Pinpoint the cell where the given text exists, returning its [x, y] midpoint coordinate. 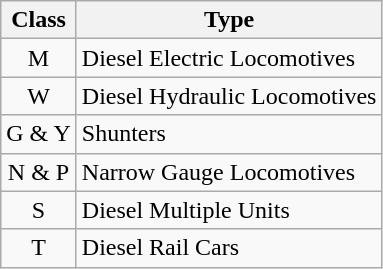
N & P [39, 172]
W [39, 96]
S [39, 210]
Class [39, 20]
Narrow Gauge Locomotives [229, 172]
G & Y [39, 134]
Shunters [229, 134]
Diesel Hydraulic Locomotives [229, 96]
Diesel Electric Locomotives [229, 58]
Type [229, 20]
Diesel Multiple Units [229, 210]
M [39, 58]
T [39, 248]
Diesel Rail Cars [229, 248]
